Return the (X, Y) coordinate for the center point of the cell that contains the specified text.  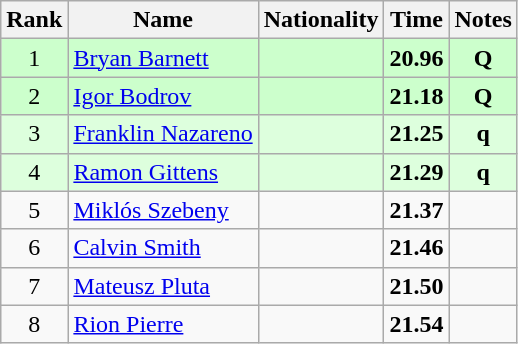
Calvin Smith (163, 248)
Franklin Nazareno (163, 134)
21.46 (416, 248)
Rank (34, 20)
Nationality (321, 20)
21.25 (416, 134)
Time (416, 20)
Miklós Szebeny (163, 210)
8 (34, 324)
20.96 (416, 58)
Ramon Gittens (163, 172)
2 (34, 96)
5 (34, 210)
21.50 (416, 286)
Name (163, 20)
Bryan Barnett (163, 58)
6 (34, 248)
Mateusz Pluta (163, 286)
21.37 (416, 210)
Rion Pierre (163, 324)
7 (34, 286)
Igor Bodrov (163, 96)
Notes (483, 20)
21.18 (416, 96)
4 (34, 172)
21.54 (416, 324)
3 (34, 134)
1 (34, 58)
21.29 (416, 172)
